Pinpoint the cell where the given text exists, returning its (X, Y) midpoint coordinate. 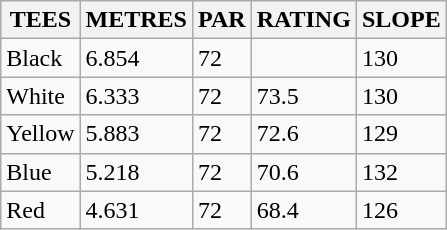
Red (40, 210)
6.333 (136, 96)
126 (401, 210)
73.5 (304, 96)
METRES (136, 20)
72.6 (304, 134)
68.4 (304, 210)
4.631 (136, 210)
6.854 (136, 58)
Blue (40, 172)
5.883 (136, 134)
Black (40, 58)
TEES (40, 20)
5.218 (136, 172)
70.6 (304, 172)
RATING (304, 20)
PAR (222, 20)
White (40, 96)
129 (401, 134)
132 (401, 172)
Yellow (40, 134)
SLOPE (401, 20)
